Determine the (x, y) coordinate at the center of the cell enclosing the given text.  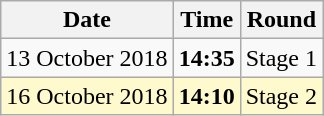
14:35 (206, 58)
Date (87, 20)
Time (206, 20)
Stage 1 (281, 58)
13 October 2018 (87, 58)
Stage 2 (281, 96)
14:10 (206, 96)
16 October 2018 (87, 96)
Round (281, 20)
